Determine the [X, Y] coordinate at the center of the cell enclosing the given text.  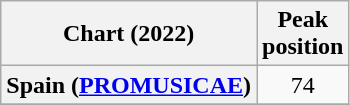
Chart (2022) [129, 34]
74 [303, 85]
Spain (PROMUSICAE) [129, 85]
Peak position [303, 34]
